Capture the cell that displays the provided text and extract its (X, Y) central coordinate. 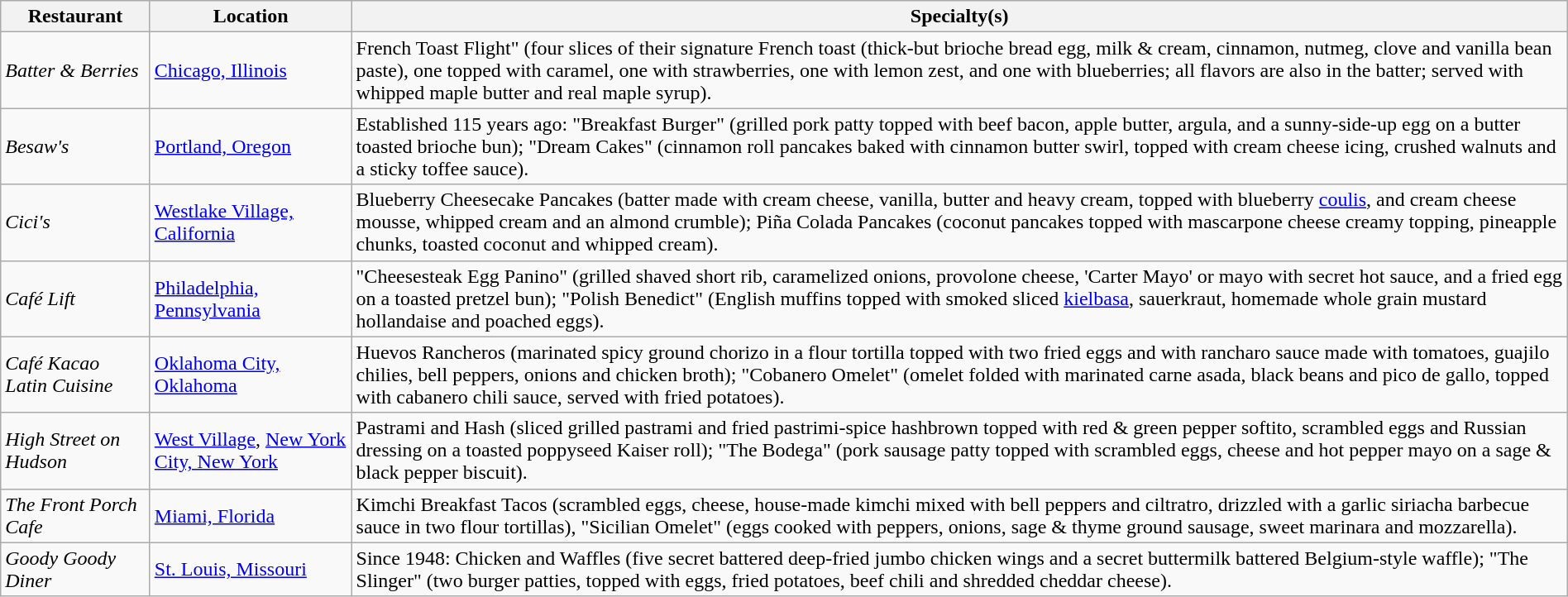
Besaw's (76, 146)
Café Lift (76, 298)
Portland, Oregon (251, 146)
Goody Goody Diner (76, 569)
Chicago, Illinois (251, 70)
The Front Porch Cafe (76, 516)
Westlake Village, California (251, 222)
Restaurant (76, 17)
Location (251, 17)
Miami, Florida (251, 516)
Batter & Berries (76, 70)
Specialty(s) (959, 17)
High Street on Hudson (76, 451)
Café Kacao Latin Cuisine (76, 375)
Philadelphia, Pennsylvania (251, 298)
Cici's (76, 222)
Oklahoma City, Oklahoma (251, 375)
St. Louis, Missouri (251, 569)
West Village, New York City, New York (251, 451)
